Locate the cell with the specified text and output its (x, y) center coordinate. 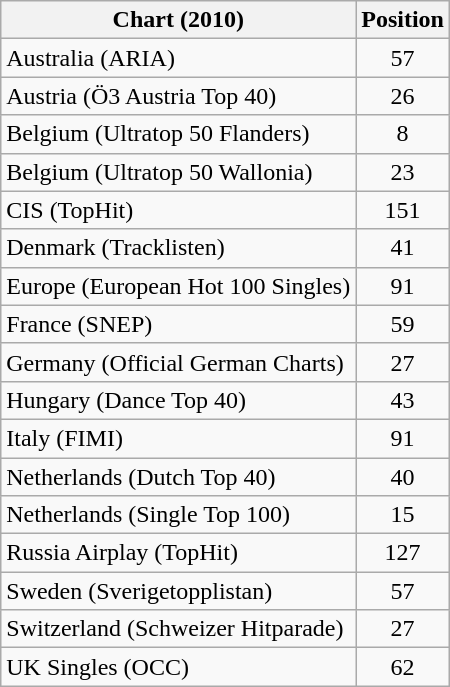
Switzerland (Schweizer Hitparade) (178, 629)
40 (403, 477)
59 (403, 324)
CIS (TopHit) (178, 210)
Russia Airplay (TopHit) (178, 553)
Germany (Official German Charts) (178, 362)
UK Singles (OCC) (178, 667)
43 (403, 400)
Position (403, 20)
France (SNEP) (178, 324)
127 (403, 553)
23 (403, 172)
Belgium (Ultratop 50 Flanders) (178, 134)
41 (403, 248)
15 (403, 515)
Netherlands (Single Top 100) (178, 515)
151 (403, 210)
Netherlands (Dutch Top 40) (178, 477)
Belgium (Ultratop 50 Wallonia) (178, 172)
Denmark (Tracklisten) (178, 248)
Australia (ARIA) (178, 58)
Austria (Ö3 Austria Top 40) (178, 96)
Italy (FIMI) (178, 438)
Hungary (Dance Top 40) (178, 400)
Sweden (Sverigetopplistan) (178, 591)
62 (403, 667)
26 (403, 96)
8 (403, 134)
Chart (2010) (178, 20)
Europe (European Hot 100 Singles) (178, 286)
